Return (X, Y) of the center of cell containing provided text 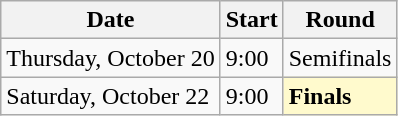
Date (110, 20)
Start (252, 20)
Finals (340, 96)
Thursday, October 20 (110, 58)
Semifinals (340, 58)
Round (340, 20)
Saturday, October 22 (110, 96)
